Return [X, Y] of the center of cell containing provided text 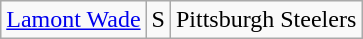
Pittsburgh Steelers [266, 20]
Lamont Wade [74, 20]
S [158, 20]
